Locate the cell with the specified text and output its [x, y] center coordinate. 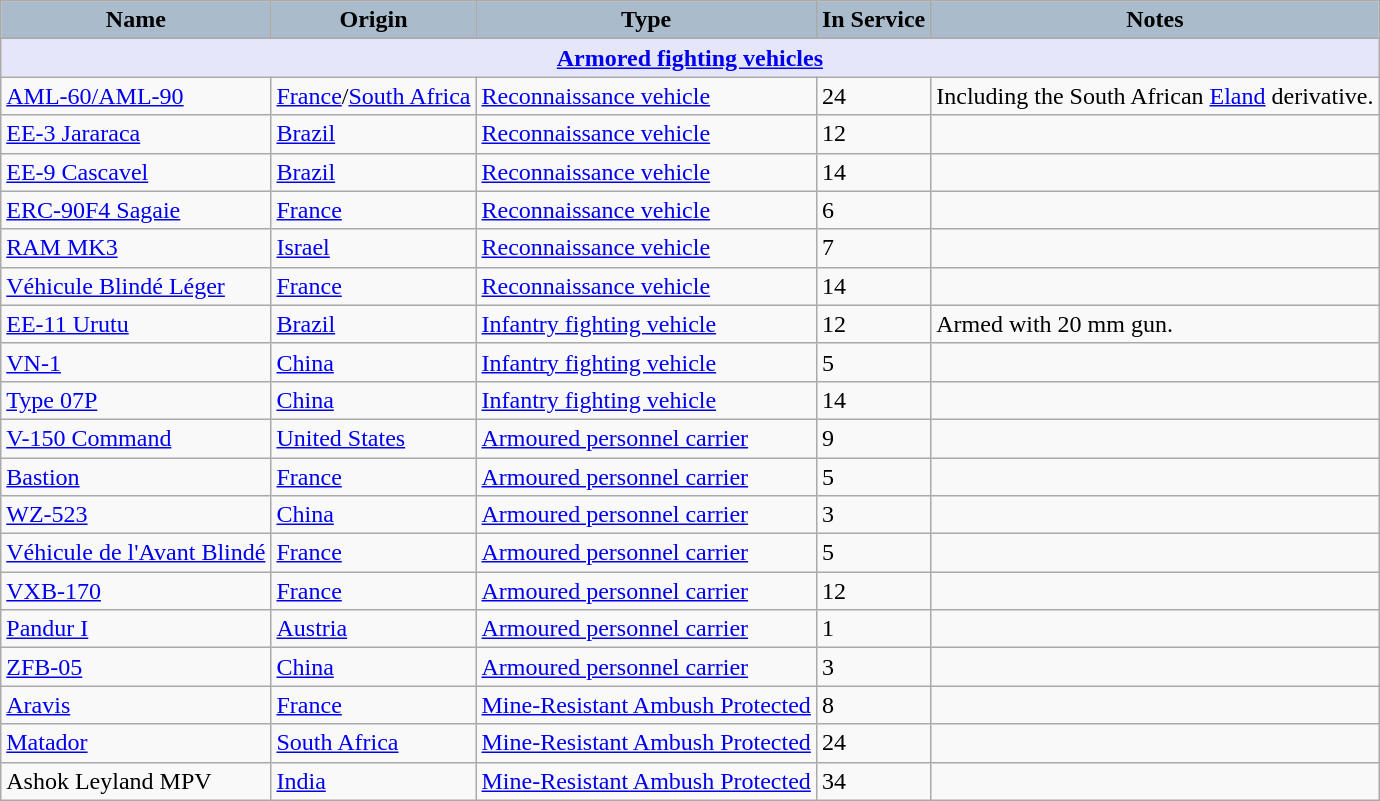
Bastion [136, 477]
In Service [873, 20]
Pandur I [136, 629]
Armed with 20 mm gun. [1155, 324]
EE-3 Jararaca [136, 134]
Véhicule Blindé Léger [136, 286]
1 [873, 629]
Origin [374, 20]
Matador [136, 743]
Name [136, 20]
Type [646, 20]
7 [873, 248]
34 [873, 781]
Type 07P [136, 400]
Austria [374, 629]
AML-60/AML-90 [136, 96]
United States [374, 438]
V-150 Command [136, 438]
Including the South African Eland derivative. [1155, 96]
EE-9 Cascavel [136, 172]
ZFB-05 [136, 667]
RAM MK3 [136, 248]
EE-11 Urutu [136, 324]
ERC-90F4 Sagaie [136, 210]
VN-1 [136, 362]
Armored fighting vehicles [690, 58]
9 [873, 438]
WZ-523 [136, 515]
France/South Africa [374, 96]
Aravis [136, 705]
Ashok Leyland MPV [136, 781]
6 [873, 210]
Véhicule de l'Avant Blindé [136, 553]
8 [873, 705]
India [374, 781]
South Africa [374, 743]
Notes [1155, 20]
Israel [374, 248]
VXB-170 [136, 591]
